Provide the [x, y] coordinate of the cell's center where the given text is located.  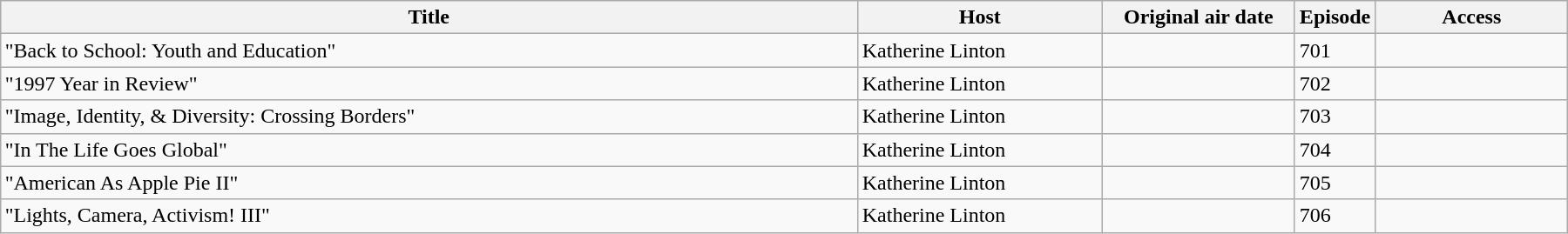
"Back to School: Youth and Education" [429, 50]
704 [1335, 150]
Original air date [1199, 17]
705 [1335, 183]
701 [1335, 50]
Access [1472, 17]
703 [1335, 117]
"Image, Identity, & Diversity: Crossing Borders" [429, 117]
706 [1335, 216]
"Lights, Camera, Activism! III" [429, 216]
Title [429, 17]
702 [1335, 84]
Host [979, 17]
"1997 Year in Review" [429, 84]
"American As Apple Pie II" [429, 183]
Episode [1335, 17]
"In The Life Goes Global" [429, 150]
